Return (x, y) of the center of cell containing provided text 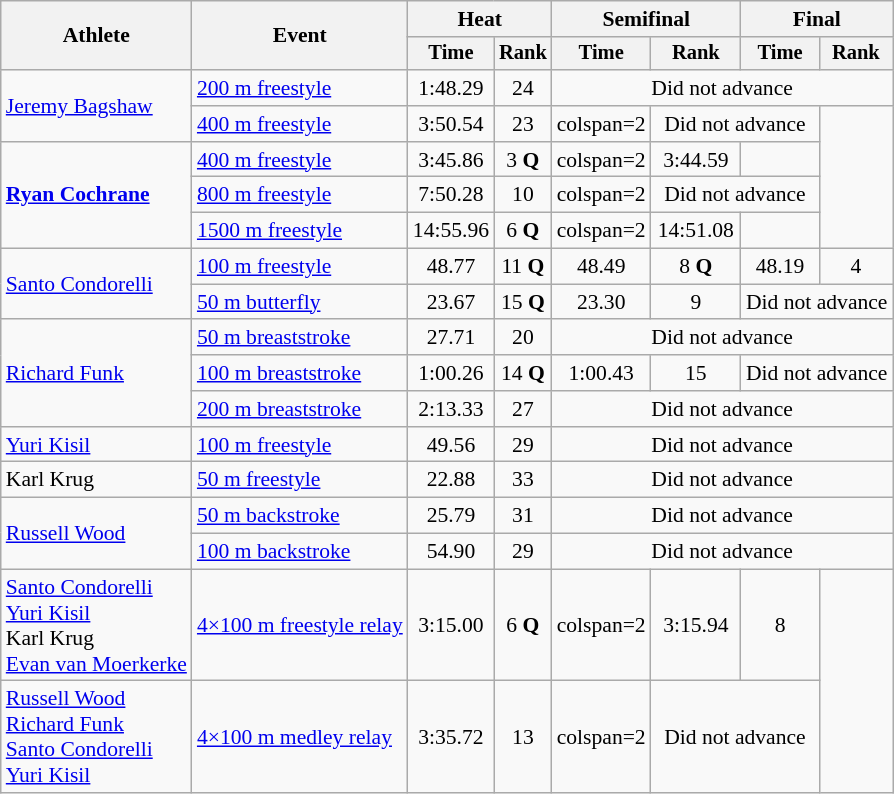
3:15.94 (696, 625)
1:00.26 (451, 373)
4 (856, 267)
Ryan Cochrane (96, 196)
3:44.59 (696, 160)
48.19 (780, 267)
49.56 (451, 445)
23 (523, 124)
800 m freestyle (300, 195)
7:50.28 (451, 195)
3:35.72 (451, 737)
14 Q (523, 373)
Jeremy Bagshaw (96, 106)
4×100 m freestyle relay (300, 625)
50 m butterfly (300, 302)
Yuri Kisil (96, 445)
9 (696, 302)
8 Q (696, 267)
4×100 m medley relay (300, 737)
2:13.33 (451, 409)
1:48.29 (451, 88)
14:51.08 (696, 231)
54.90 (451, 552)
Semifinal (646, 19)
1:00.43 (602, 373)
11 Q (523, 267)
200 m freestyle (300, 88)
Heat (480, 19)
50 m breaststroke (300, 338)
8 (780, 625)
25.79 (451, 516)
Karl Krug (96, 480)
50 m backstroke (300, 516)
31 (523, 516)
Santo CondorelliYuri KisilKarl KrugEvan van Moerkerke (96, 625)
100 m breaststroke (300, 373)
20 (523, 338)
48.77 (451, 267)
1500 m freestyle (300, 231)
3:15.00 (451, 625)
Final (817, 19)
3 Q (523, 160)
Santo Condorelli (96, 284)
50 m freestyle (300, 480)
23.67 (451, 302)
3:50.54 (451, 124)
3:45.86 (451, 160)
27 (523, 409)
14:55.96 (451, 231)
23.30 (602, 302)
15 Q (523, 302)
200 m breaststroke (300, 409)
Athlete (96, 36)
Richard Funk (96, 374)
Event (300, 36)
10 (523, 195)
Russell WoodRichard FunkSanto CondorelliYuri Kisil (96, 737)
24 (523, 88)
22.88 (451, 480)
27.71 (451, 338)
33 (523, 480)
100 m backstroke (300, 552)
15 (696, 373)
48.49 (602, 267)
Russell Wood (96, 534)
13 (523, 737)
